Output the [X, Y] coordinate of the center of the cell containing the given text.  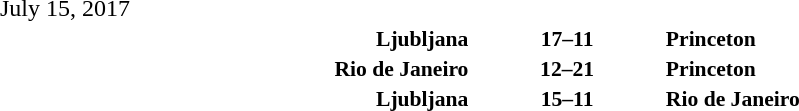
12–21 [568, 68]
17–11 [568, 38]
